For the text-containing cell, return its midpoint in [X, Y] coordinate format. 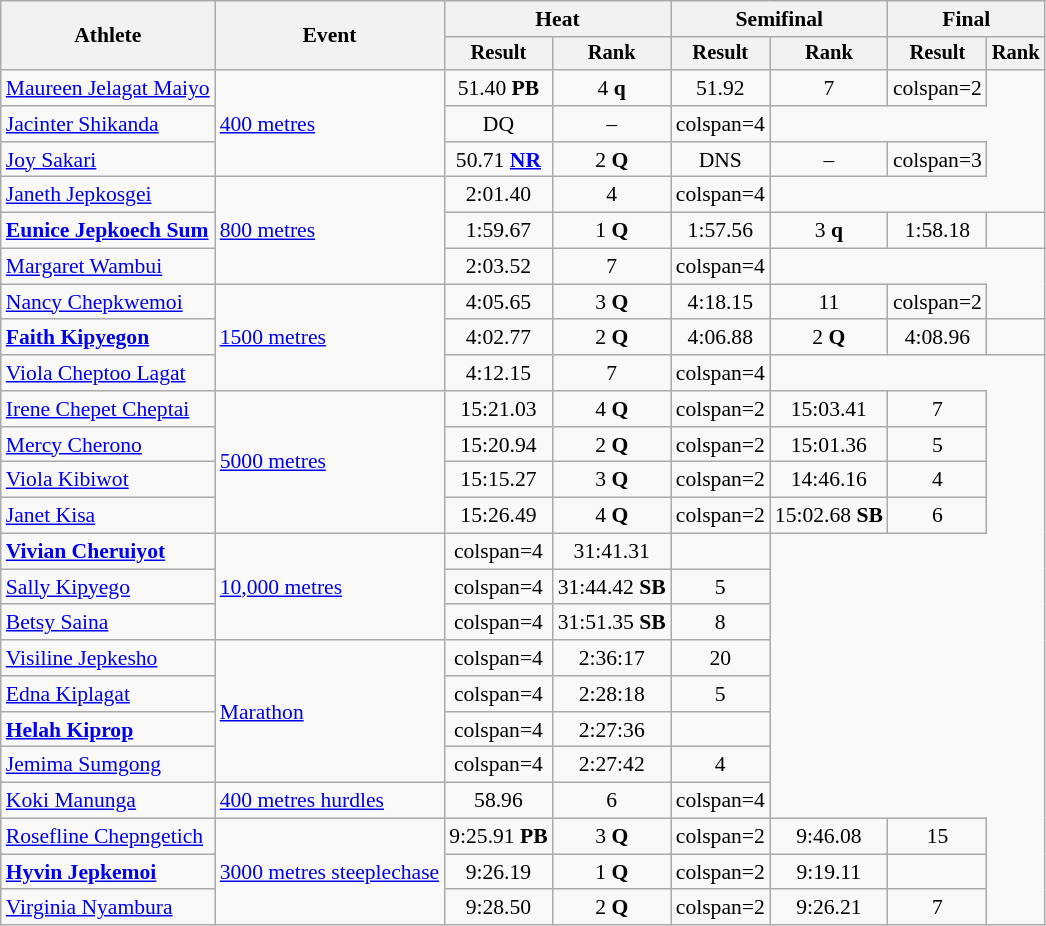
Betsy Saina [108, 623]
15:26.49 [498, 516]
51.40 PB [498, 88]
DNS [720, 160]
colspan=3 [938, 160]
3000 metres steeplechase [330, 872]
4 q [612, 88]
DQ [498, 124]
Janeth Jepkosgei [108, 195]
Semifinal [780, 19]
Helah Kiprop [108, 730]
15:02.68 SB [829, 516]
15:21.03 [498, 409]
1:58.18 [938, 231]
2:03.52 [498, 267]
4:06.88 [720, 338]
50.71 NR [498, 160]
Viola Kibiwot [108, 480]
15:20.94 [498, 445]
14:46.16 [829, 480]
11 [829, 302]
Eunice Jepkoech Sum [108, 231]
400 metres [330, 124]
Koki Manunga [108, 801]
Virginia Nyambura [108, 908]
Mercy Cherono [108, 445]
Jemima Sumgong [108, 765]
1500 metres [330, 338]
20 [720, 658]
4:08.96 [938, 338]
10,000 metres [330, 588]
9:28.50 [498, 908]
31:44.42 SB [612, 587]
800 metres [330, 230]
Heat [558, 19]
5000 metres [330, 462]
Joy Sakari [108, 160]
Rosefline Chepngetich [108, 837]
Maureen Jelagat Maiyo [108, 88]
400 metres hurdles [330, 801]
Janet Kisa [108, 516]
31:41.31 [612, 552]
1:59.67 [498, 231]
2:28:18 [612, 694]
Final [966, 19]
58.96 [498, 801]
15:03.41 [829, 409]
8 [720, 623]
Event [330, 36]
Nancy Chepkwemoi [108, 302]
4:05.65 [498, 302]
15 [938, 837]
2:27:42 [612, 765]
1:57.56 [720, 231]
Faith Kipyegon [108, 338]
9:19.11 [829, 872]
4:18.15 [720, 302]
15:15.27 [498, 480]
9:26.21 [829, 908]
15:01.36 [829, 445]
2:27:36 [612, 730]
Margaret Wambui [108, 267]
Sally Kipyego [108, 587]
Athlete [108, 36]
2:01.40 [498, 195]
9:25.91 PB [498, 837]
Viola Cheptoo Lagat [108, 373]
Hyvin Jepkemoi [108, 872]
9:46.08 [829, 837]
4:02.77 [498, 338]
Irene Chepet Cheptai [108, 409]
Visiline Jepkesho [108, 658]
Vivian Cheruiyot [108, 552]
51.92 [720, 88]
3 q [829, 231]
Edna Kiplagat [108, 694]
31:51.35 SB [612, 623]
Marathon [330, 711]
2:36:17 [612, 658]
9:26.19 [498, 872]
Jacinter Shikanda [108, 124]
4:12.15 [498, 373]
